From the cell containing the given text, extract its center point as [X, Y] coordinate. 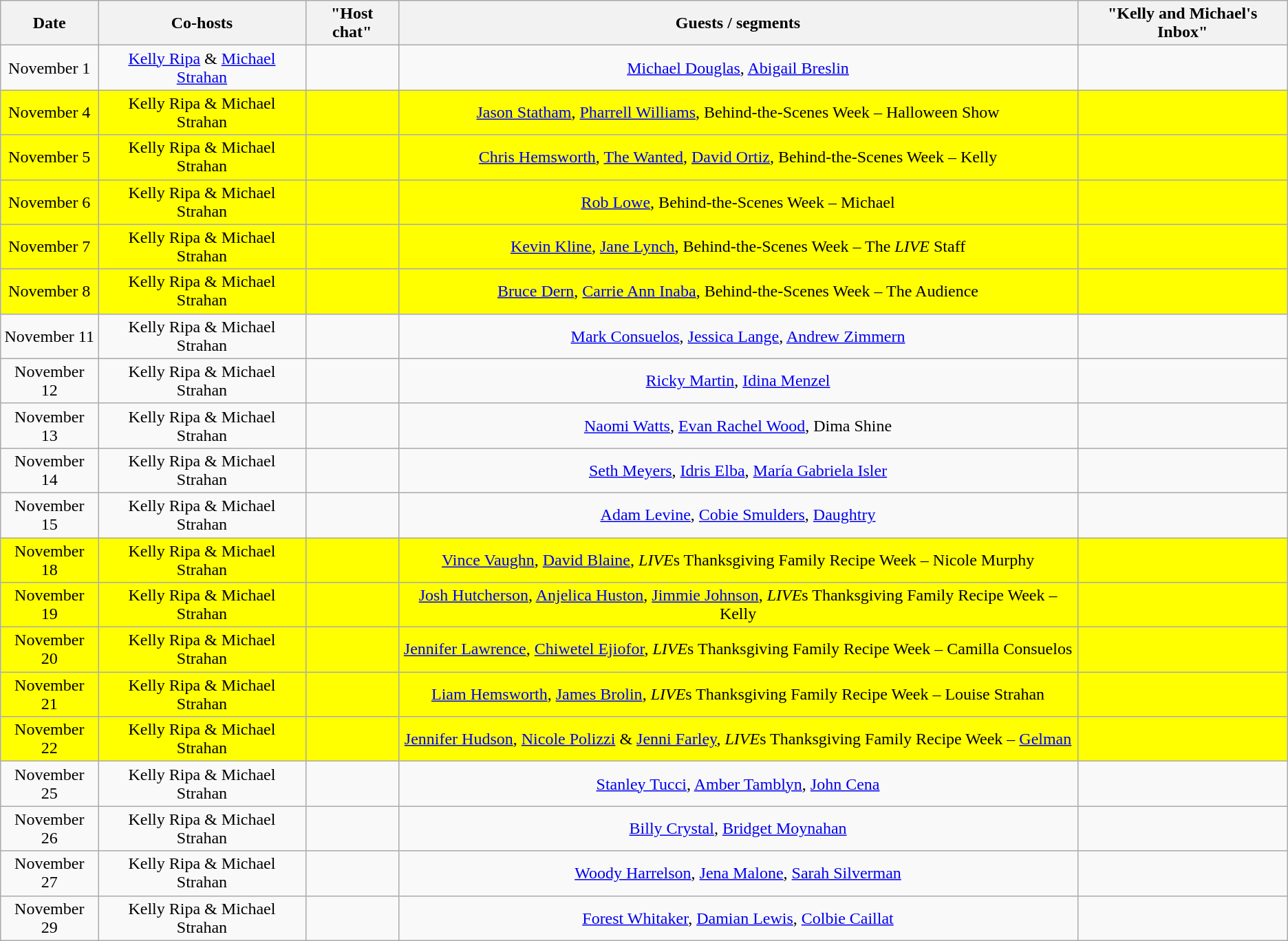
Billy Crystal, Bridget Moynahan [738, 828]
November 6 [50, 202]
Seth Meyers, Idris Elba, María Gabriela Isler [738, 470]
November 4 [50, 113]
Naomi Watts, Evan Rachel Wood, Dima Shine [738, 425]
November 11 [50, 336]
November 15 [50, 515]
November 21 [50, 695]
November 14 [50, 470]
November 5 [50, 157]
Woody Harrelson, Jena Malone, Sarah Silverman [738, 874]
Bruce Dern, Carrie Ann Inaba, Behind-the-Scenes Week – The Audience [738, 292]
November 7 [50, 246]
November 13 [50, 425]
Josh Hutcherson, Anjelica Huston, Jimmie Johnson, LIVEs Thanksgiving Family Recipe Week – Kelly [738, 605]
Vince Vaughn, David Blaine, LIVEs Thanksgiving Family Recipe Week – Nicole Murphy [738, 560]
Jennifer Hudson, Nicole Polizzi & Jenni Farley, LIVEs Thanksgiving Family Recipe Week – Gelman [738, 739]
November 8 [50, 292]
Jennifer Lawrence, Chiwetel Ejiofor, LIVEs Thanksgiving Family Recipe Week – Camilla Consuelos [738, 649]
"Host chat" [352, 23]
November 12 [50, 381]
Co-hosts [202, 23]
"Kelly and Michael's Inbox" [1182, 23]
Mark Consuelos, Jessica Lange, Andrew Zimmern [738, 336]
Forest Whitaker, Damian Lewis, Colbie Caillat [738, 918]
Ricky Martin, Idina Menzel [738, 381]
November 20 [50, 649]
Adam Levine, Cobie Smulders, Daughtry [738, 515]
Guests / segments [738, 23]
November 22 [50, 739]
November 25 [50, 784]
Rob Lowe, Behind-the-Scenes Week – Michael [738, 202]
Liam Hemsworth, James Brolin, LIVEs Thanksgiving Family Recipe Week – Louise Strahan [738, 695]
November 29 [50, 918]
Date [50, 23]
Chris Hemsworth, The Wanted, David Ortiz, Behind-the-Scenes Week – Kelly [738, 157]
Kevin Kline, Jane Lynch, Behind-the-Scenes Week – The LIVE Staff [738, 246]
November 18 [50, 560]
November 27 [50, 874]
Michael Douglas, Abigail Breslin [738, 67]
November 1 [50, 67]
November 19 [50, 605]
Stanley Tucci, Amber Tamblyn, John Cena [738, 784]
November 26 [50, 828]
Jason Statham, Pharrell Williams, Behind-the-Scenes Week – Halloween Show [738, 113]
